Detect which cell encompasses the target text, then output its [X, Y] center coordinate. 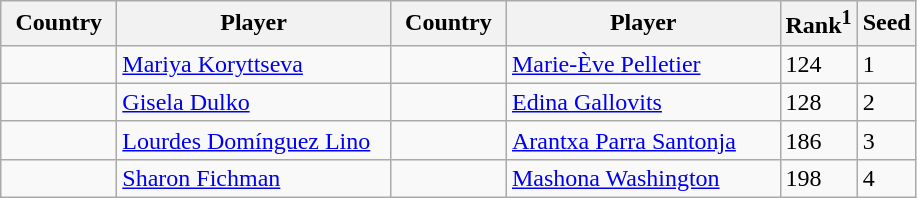
Edina Gallovits [643, 102]
2 [886, 102]
Marie-Ève Pelletier [643, 64]
3 [886, 140]
Rank1 [818, 24]
124 [818, 64]
Sharon Fichman [254, 178]
Seed [886, 24]
1 [886, 64]
Lourdes Domínguez Lino [254, 140]
4 [886, 178]
Gisela Dulko [254, 102]
Mashona Washington [643, 178]
198 [818, 178]
128 [818, 102]
186 [818, 140]
Arantxa Parra Santonja [643, 140]
Mariya Koryttseva [254, 64]
